Detect which cell encompasses the target text, then output its (X, Y) center coordinate. 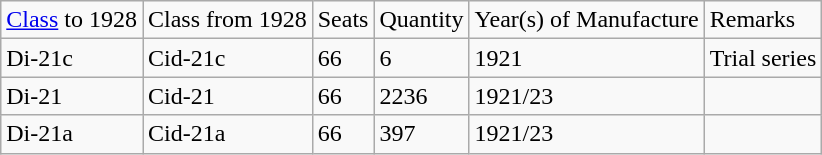
Di-21 (72, 96)
Di-21a (72, 134)
Class from 1928 (227, 20)
Remarks (763, 20)
397 (422, 134)
Quantity (422, 20)
2236 (422, 96)
1921 (586, 58)
6 (422, 58)
Trial series (763, 58)
Cid-21 (227, 96)
Year(s) of Manufacture (586, 20)
Cid-21a (227, 134)
Di-21c (72, 58)
Cid-21c (227, 58)
Seats (343, 20)
Class to 1928 (72, 20)
